Determine the (x, y) coordinate at the center of the cell enclosing the given text.  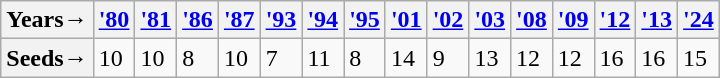
'87 (239, 20)
14 (406, 58)
'95 (365, 20)
'13 (657, 20)
11 (323, 58)
Seeds→ (47, 58)
'93 (281, 20)
'80 (114, 20)
15 (699, 58)
'94 (323, 20)
'01 (406, 20)
'86 (198, 20)
'02 (448, 20)
'81 (156, 20)
Years→ (47, 20)
'24 (699, 20)
'09 (573, 20)
'03 (490, 20)
'12 (615, 20)
'08 (532, 20)
13 (490, 58)
7 (281, 58)
9 (448, 58)
